Return the [x, y] coordinate for the center point of the cell that contains the specified text.  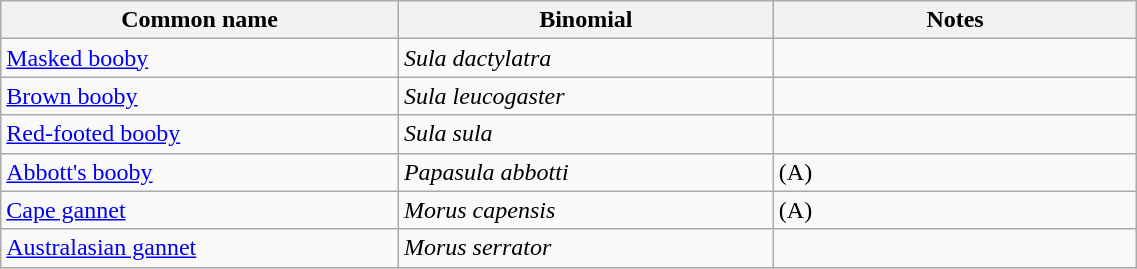
Sula sula [586, 134]
Binomial [586, 20]
Brown booby [200, 96]
Common name [200, 20]
Cape gannet [200, 210]
Australasian gannet [200, 248]
Papasula abbotti [586, 172]
Red-footed booby [200, 134]
Morus capensis [586, 210]
Morus serrator [586, 248]
Masked booby [200, 58]
Abbott's booby [200, 172]
Sula leucogaster [586, 96]
Notes [955, 20]
Sula dactylatra [586, 58]
